Scan for the cell matching the given text and deliver its [x, y] coordinate at center. 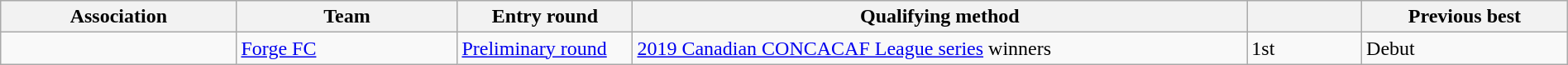
Entry round [545, 17]
Team [347, 17]
Previous best [1465, 17]
Preliminary round [545, 48]
Forge FC [347, 48]
1st [1305, 48]
2019 Canadian CONCACAF League series winners [939, 48]
Association [119, 17]
Debut [1465, 48]
Qualifying method [939, 17]
